Provide the [X, Y] coordinate of the cell's center where the given text is located.  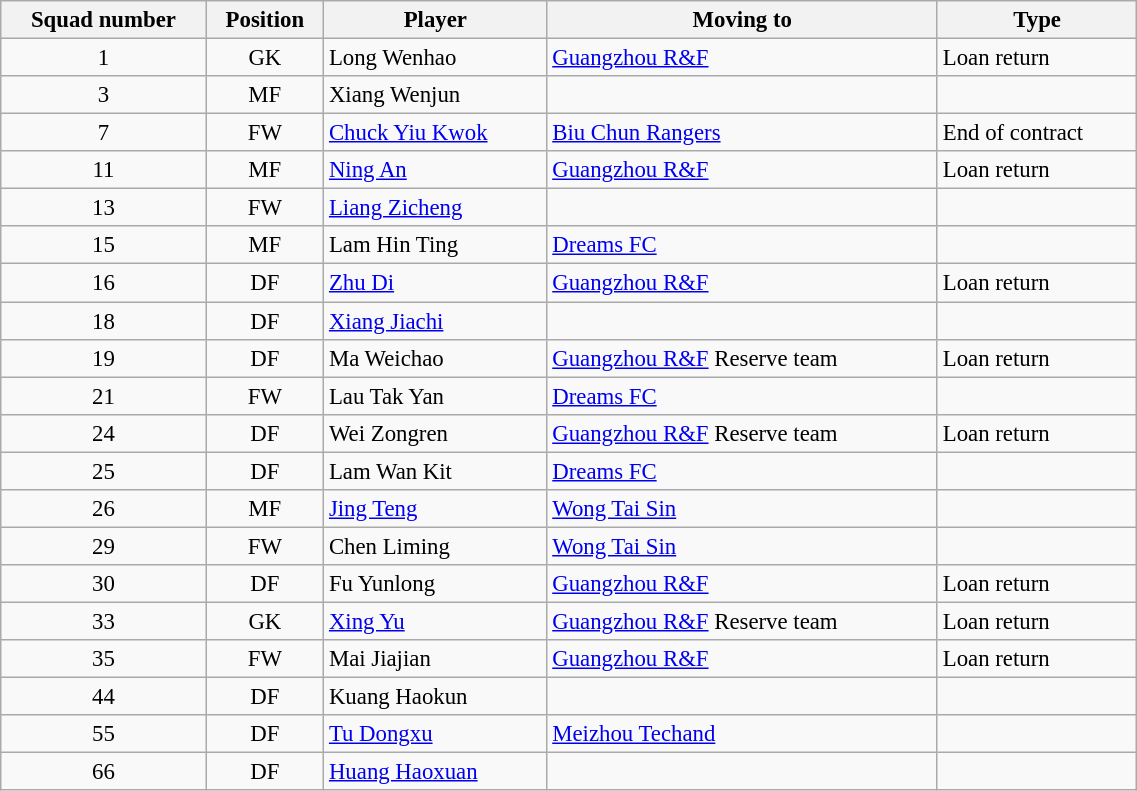
11 [104, 170]
55 [104, 734]
Meizhou Techand [742, 734]
Chen Liming [436, 546]
25 [104, 471]
Jing Teng [436, 509]
Xiang Jiachi [436, 321]
44 [104, 697]
Moving to [742, 20]
Long Wenhao [436, 58]
Lam Hin Ting [436, 245]
19 [104, 358]
21 [104, 396]
Squad number [104, 20]
26 [104, 509]
7 [104, 133]
1 [104, 58]
Liang Zicheng [436, 208]
End of contract [1036, 133]
30 [104, 584]
Kuang Haokun [436, 697]
Xiang Wenjun [436, 95]
Tu Dongxu [436, 734]
Lam Wan Kit [436, 471]
Xing Yu [436, 621]
33 [104, 621]
35 [104, 659]
24 [104, 433]
Chuck Yiu Kwok [436, 133]
Zhu Di [436, 283]
66 [104, 772]
Fu Yunlong [436, 584]
Ning An [436, 170]
18 [104, 321]
Biu Chun Rangers [742, 133]
Wei Zongren [436, 433]
13 [104, 208]
29 [104, 546]
15 [104, 245]
Mai Jiajian [436, 659]
Lau Tak Yan [436, 396]
Position [265, 20]
Ma Weichao [436, 358]
16 [104, 283]
3 [104, 95]
Player [436, 20]
Type [1036, 20]
Huang Haoxuan [436, 772]
